From the cell containing the given text, extract its center point as [X, Y] coordinate. 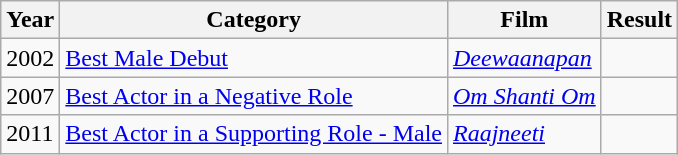
2011 [30, 134]
Category [254, 20]
Best Male Debut [254, 58]
Best Actor in a Supporting Role - Male [254, 134]
Film [524, 20]
2002 [30, 58]
Raajneeti [524, 134]
Year [30, 20]
Best Actor in a Negative Role [254, 96]
2007 [30, 96]
Deewaanapan [524, 58]
Om Shanti Om [524, 96]
Result [639, 20]
